Find where the given text appears and provide that cell's center as (X, Y) coordinate. 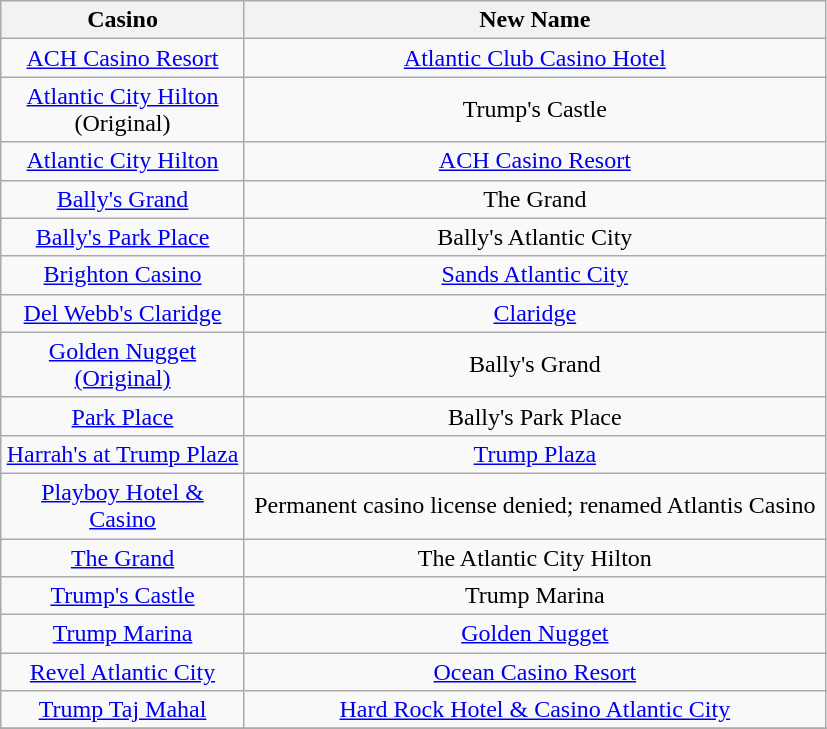
Hard Rock Hotel & Casino Atlantic City (534, 710)
Atlantic City Hilton (123, 161)
Golden Nugget (Original) (123, 364)
Brighton Casino (123, 275)
Golden Nugget (534, 634)
Atlantic Club Casino Hotel (534, 58)
The Atlantic City Hilton (534, 557)
Ocean Casino Resort (534, 672)
Playboy Hotel & Casino (123, 506)
Revel Atlantic City (123, 672)
Casino (123, 20)
New Name (534, 20)
Bally's Atlantic City (534, 237)
Del Webb's Claridge (123, 313)
Trump Plaza (534, 454)
Trump Taj Mahal (123, 710)
Sands Atlantic City (534, 275)
Atlantic City Hilton (Original) (123, 110)
Permanent casino license denied; renamed Atlantis Casino (534, 506)
Park Place (123, 416)
Claridge (534, 313)
Harrah's at Trump Plaza (123, 454)
